From the cell containing the given text, extract its center point as (x, y) coordinate. 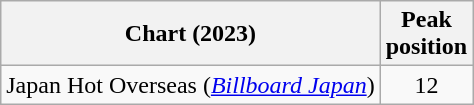
Japan Hot Overseas (Billboard Japan) (190, 85)
Peakposition (426, 34)
12 (426, 85)
Chart (2023) (190, 34)
